Return (x, y) of the center of cell containing provided text 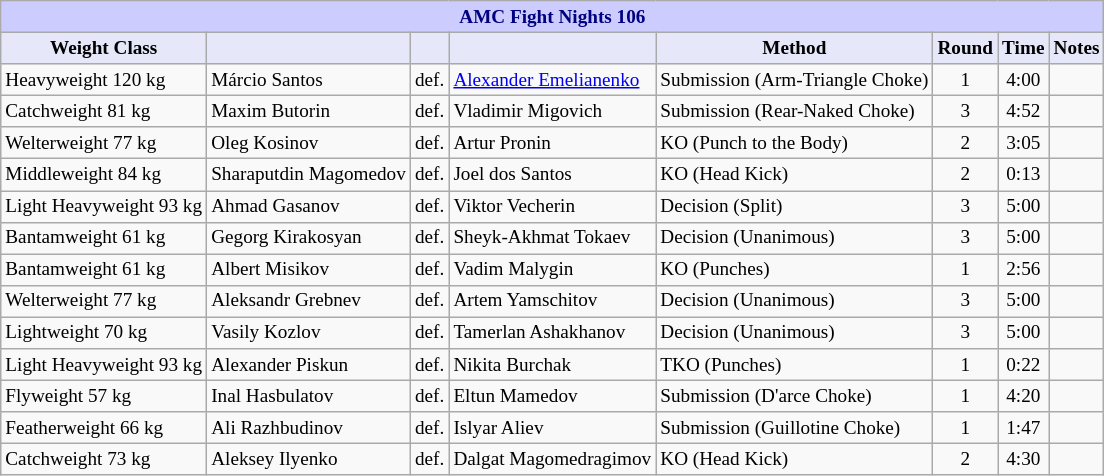
Submission (Rear-Naked Choke) (794, 111)
Oleg Kosinov (309, 143)
Decision (Split) (794, 206)
2:56 (1024, 270)
4:52 (1024, 111)
Nikita Burchak (552, 365)
Vladimir Migovich (552, 111)
Alexander Piskun (309, 365)
Notes (1076, 48)
TKO (Punches) (794, 365)
Tamerlan Ashakhanov (552, 333)
Aleksey Ilyenko (309, 460)
KO (Punches) (794, 270)
0:22 (1024, 365)
KO (Punch to the Body) (794, 143)
Islyar Aliev (552, 428)
Aleksandr Grebnev (309, 301)
Gegorg Kirakosyan (309, 238)
Lightweight 70 kg (104, 333)
Featherweight 66 kg (104, 428)
Ali Razhbudinov (309, 428)
Alexander Emelianenko (552, 80)
Ahmad Gasanov (309, 206)
1:47 (1024, 428)
Artur Pronin (552, 143)
0:13 (1024, 175)
Albert Misikov (309, 270)
Dalgat Magomedragimov (552, 460)
Vadim Malygin (552, 270)
Eltun Mamedov (552, 396)
4:30 (1024, 460)
Vasily Kozlov (309, 333)
Method (794, 48)
Inal Hasbulatov (309, 396)
3:05 (1024, 143)
Catchweight 73 kg (104, 460)
Weight Class (104, 48)
Flyweight 57 kg (104, 396)
Maxim Butorin (309, 111)
Márcio Santos (309, 80)
Sharaputdin Magomedov (309, 175)
AMC Fight Nights 106 (552, 17)
Joel dos Santos (552, 175)
Heavyweight 120 kg (104, 80)
4:00 (1024, 80)
Viktor Vecherin (552, 206)
4:20 (1024, 396)
Catchweight 81 kg (104, 111)
Submission (Arm-Triangle Choke) (794, 80)
Submission (Guillotine Choke) (794, 428)
Time (1024, 48)
Submission (D'arce Choke) (794, 396)
Artem Yamschitov (552, 301)
Middleweight 84 kg (104, 175)
Sheyk-Akhmat Tokaev (552, 238)
Round (966, 48)
